Output the [x, y] coordinate of the center of the cell containing the given text.  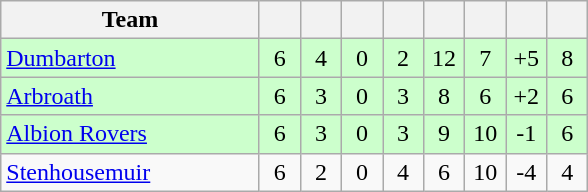
9 [444, 134]
12 [444, 58]
Dumbarton [130, 58]
-1 [526, 134]
+5 [526, 58]
-4 [526, 172]
+2 [526, 96]
Team [130, 20]
7 [486, 58]
Albion Rovers [130, 134]
Stenhousemuir [130, 172]
Arbroath [130, 96]
